Extract the (x, y) coordinate from the center of the cell holding the provided text.  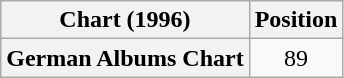
89 (296, 58)
German Albums Chart (125, 58)
Position (296, 20)
Chart (1996) (125, 20)
